Provide the (X, Y) coordinate of the cell's center where the given text is located.  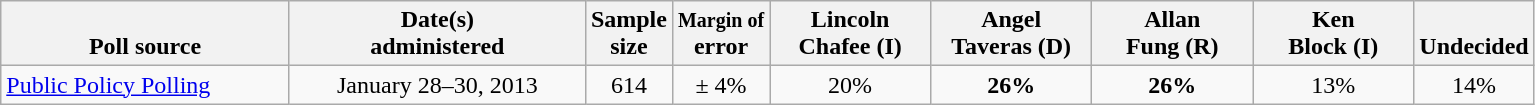
Poll source (146, 34)
AngelTaveras (D) (1012, 34)
Samplesize (628, 34)
14% (1474, 85)
± 4% (720, 85)
Date(s)administered (437, 34)
AllanFung (R) (1172, 34)
Undecided (1474, 34)
13% (1334, 85)
KenBlock (I) (1334, 34)
614 (628, 85)
January 28–30, 2013 (437, 85)
Public Policy Polling (146, 85)
Margin oferror (720, 34)
LincolnChafee (I) (850, 34)
20% (850, 85)
